Capture the cell that displays the provided text and extract its (x, y) central coordinate. 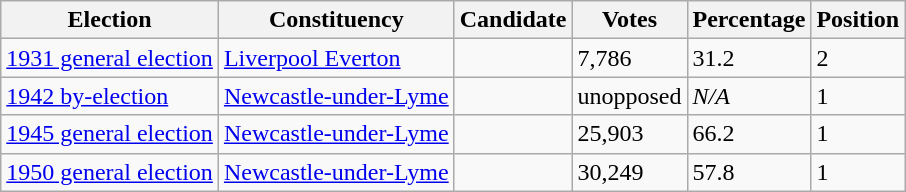
1931 general election (110, 58)
N/A (749, 96)
Constituency (336, 20)
57.8 (749, 172)
1945 general election (110, 134)
7,786 (630, 58)
Liverpool Everton (336, 58)
Votes (630, 20)
Position (858, 20)
2 (858, 58)
1942 by-election (110, 96)
Election (110, 20)
66.2 (749, 134)
31.2 (749, 58)
Percentage (749, 20)
unopposed (630, 96)
30,249 (630, 172)
25,903 (630, 134)
1950 general election (110, 172)
Candidate (513, 20)
